Detect which cell encompasses the target text, then output its [X, Y] center coordinate. 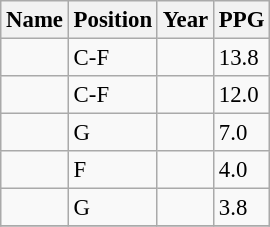
12.0 [242, 95]
Year [185, 20]
4.0 [242, 170]
13.8 [242, 58]
7.0 [242, 133]
3.8 [242, 208]
F [112, 170]
PPG [242, 20]
Name [35, 20]
Position [112, 20]
